Extract the (X, Y) coordinate from the center of the cell holding the provided text.  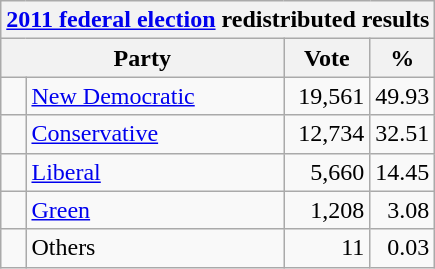
% (402, 58)
14.45 (402, 172)
Vote (327, 58)
19,561 (327, 96)
1,208 (327, 210)
12,734 (327, 134)
32.51 (402, 134)
49.93 (402, 96)
5,660 (327, 172)
New Democratic (155, 96)
Green (155, 210)
Party (142, 58)
Liberal (155, 172)
11 (327, 248)
2011 federal election redistributed results (218, 20)
Others (155, 248)
0.03 (402, 248)
Conservative (155, 134)
3.08 (402, 210)
